Capture the cell that displays the provided text and extract its (X, Y) central coordinate. 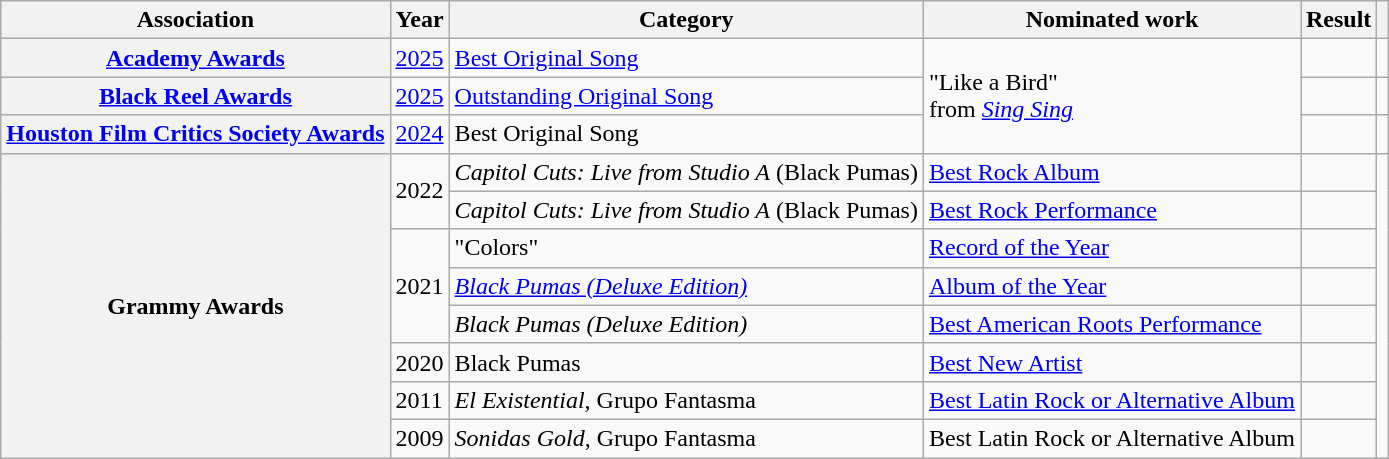
Association (196, 20)
Year (420, 20)
Nominated work (1112, 20)
Sonidas Gold, Grupo Fantasma (686, 438)
2020 (420, 362)
"Like a Bird"from Sing Sing (1112, 96)
El Existential, Grupo Fantasma (686, 400)
2024 (420, 134)
"Colors" (686, 248)
2021 (420, 286)
Black Reel Awards (196, 96)
Album of the Year (1112, 286)
Academy Awards (196, 58)
Black Pumas (686, 362)
Result (1338, 20)
Best Rock Album (1112, 172)
Houston Film Critics Society Awards (196, 134)
Best Rock Performance (1112, 210)
2011 (420, 400)
Grammy Awards (196, 305)
Best American Roots Performance (1112, 324)
2022 (420, 191)
Best New Artist (1112, 362)
Outstanding Original Song (686, 96)
Record of the Year (1112, 248)
Category (686, 20)
2009 (420, 438)
